Detect which cell encompasses the target text, then output its (x, y) center coordinate. 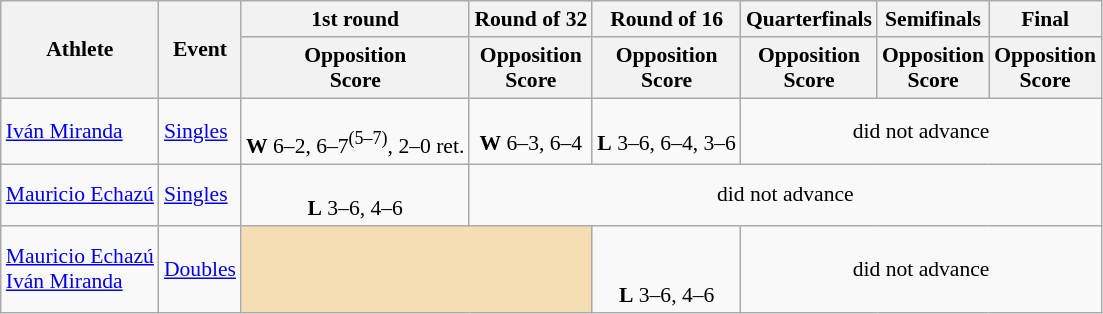
Athlete (80, 50)
Iván Miranda (80, 132)
W 6–3, 6–4 (530, 132)
Semifinals (933, 19)
Round of 32 (530, 19)
Doubles (200, 270)
Mauricio Echazú (80, 196)
L 3–6, 6–4, 3–6 (666, 132)
W 6–2, 6–7(5–7), 2–0 ret. (355, 132)
1st round (355, 19)
Final (1045, 19)
Event (200, 50)
Mauricio EchazúIván Miranda (80, 270)
Round of 16 (666, 19)
Quarterfinals (809, 19)
